Pinpoint the cell where the given text exists, returning its [x, y] midpoint coordinate. 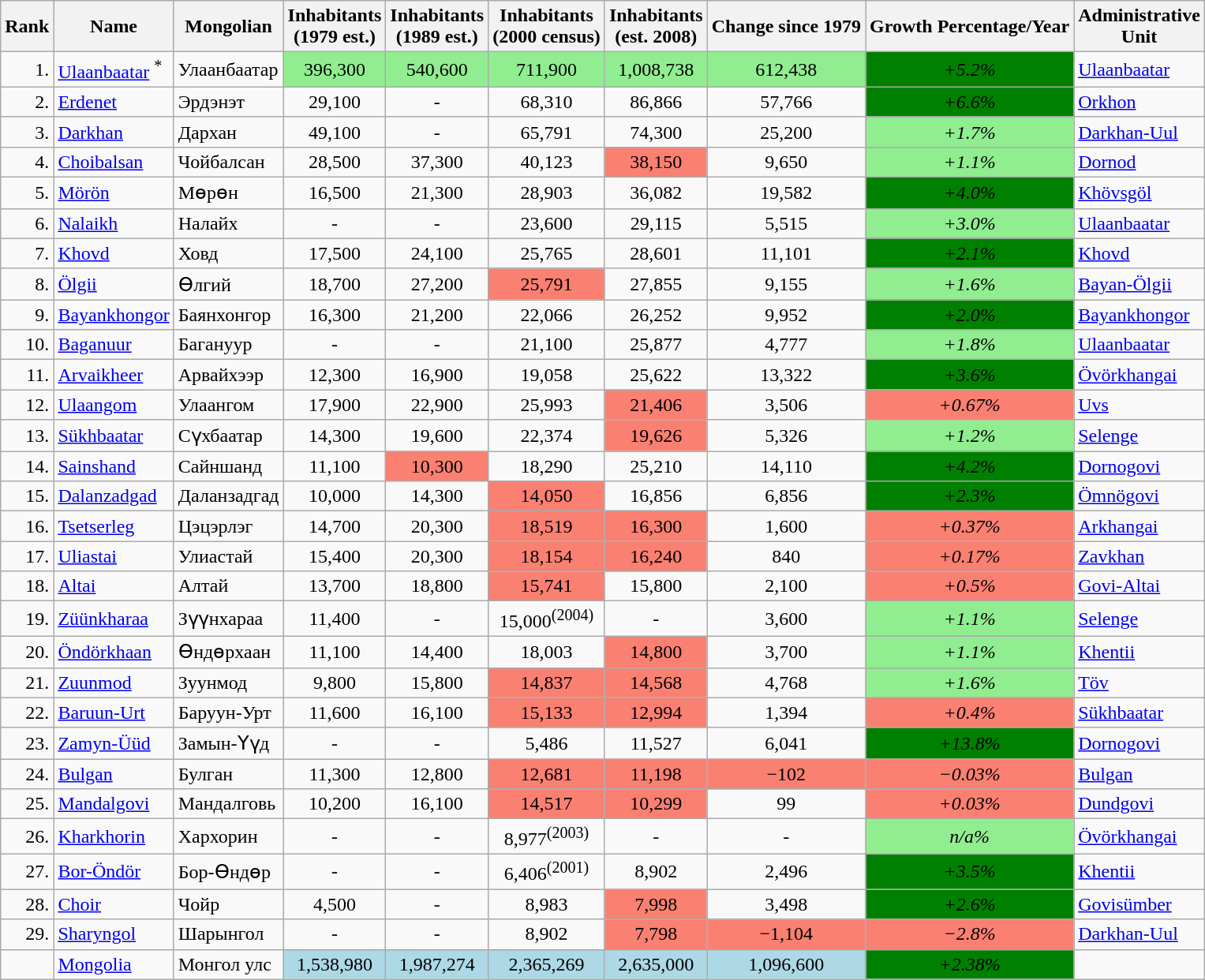
Name [114, 27]
Arkhangai [1140, 526]
1,394 [786, 713]
22. [27, 713]
Arvaikheer [114, 375]
+2.38% [970, 964]
9,800 [335, 683]
Улаанбаатар [229, 69]
Growth Percentage/Year [970, 27]
Erdenet [114, 102]
Mongolian [229, 27]
Züünkharaa [114, 619]
+4.0% [970, 193]
10,300 [437, 466]
Choibalsan [114, 162]
21. [27, 683]
Inhabitants(1989 est.) [437, 27]
2. [27, 102]
Dornod [1140, 162]
12,681 [547, 774]
15,741 [547, 586]
21,200 [437, 315]
1,538,980 [335, 964]
Ölgii [114, 284]
Altai [114, 586]
14. [27, 466]
49,100 [335, 132]
Сайншанд [229, 466]
22,374 [547, 436]
23,600 [547, 223]
+0.5% [970, 586]
4,500 [335, 904]
Өлгий [229, 284]
5,515 [786, 223]
Bayan-Ölgii [1140, 284]
7,798 [656, 934]
5,326 [786, 436]
13,322 [786, 375]
1,600 [786, 526]
Хархорин [229, 836]
17,500 [335, 253]
Uvs [1140, 405]
19,582 [786, 193]
1,008,738 [656, 69]
Dalanzadgad [114, 496]
15,400 [335, 556]
40,123 [547, 162]
n/a% [970, 836]
5. [27, 193]
6,406(2001) [547, 871]
+13.8% [970, 743]
+0.03% [970, 804]
+3.5% [970, 871]
Ömnögovi [1140, 496]
Choir [114, 904]
4,768 [786, 683]
38,150 [656, 162]
Чойр [229, 904]
Orkhon [1140, 102]
19,600 [437, 436]
36,082 [656, 193]
Mandalgovi [114, 804]
Zamyn-Üüd [114, 743]
25,200 [786, 132]
Бор-Өндөр [229, 871]
+2.0% [970, 315]
19. [27, 619]
840 [786, 556]
10,299 [656, 804]
Inhabitants(1979 est.) [335, 27]
11. [27, 375]
Inhabitants(est. 2008) [656, 27]
25,622 [656, 375]
Арвайхээр [229, 375]
29,100 [335, 102]
3,700 [786, 652]
1,096,600 [786, 964]
28,903 [547, 193]
+1.7% [970, 132]
Ховд [229, 253]
Баруун-Урт [229, 713]
Sharyngol [114, 934]
−1,104 [786, 934]
9,650 [786, 162]
20. [27, 652]
Улиастай [229, 556]
28,500 [335, 162]
Шарынгол [229, 934]
1. [27, 69]
9,155 [786, 284]
7. [27, 253]
14,837 [547, 683]
16. [27, 526]
Change since 1979 [786, 27]
13,700 [335, 586]
22,900 [437, 405]
612,438 [786, 69]
Rank [27, 27]
Зуунмод [229, 683]
+4.2% [970, 466]
25,993 [547, 405]
25. [27, 804]
396,300 [335, 69]
Мөрөн [229, 193]
540,600 [437, 69]
17. [27, 556]
Улаангом [229, 405]
12,800 [437, 774]
16,856 [656, 496]
+3.0% [970, 223]
+0.37% [970, 526]
Bor-Öndör [114, 871]
+0.67% [970, 405]
18. [27, 586]
Uliastai [114, 556]
Dundgovi [1140, 804]
37,300 [437, 162]
18,800 [437, 586]
12,300 [335, 375]
28,601 [656, 253]
4. [27, 162]
21,300 [437, 193]
Zavkhan [1140, 556]
11,300 [335, 774]
12. [27, 405]
+2.1% [970, 253]
9,952 [786, 315]
27,200 [437, 284]
74,300 [656, 132]
Багануур [229, 345]
23. [27, 743]
27,855 [656, 284]
22,066 [547, 315]
19,626 [656, 436]
14,400 [437, 652]
Баянхонгор [229, 315]
2,100 [786, 586]
Tsetserleg [114, 526]
14,110 [786, 466]
14,800 [656, 652]
Эрдэнэт [229, 102]
2,635,000 [656, 964]
3,600 [786, 619]
19,058 [547, 375]
+2.6% [970, 904]
11,527 [656, 743]
13. [27, 436]
8. [27, 284]
Өндөрхаан [229, 652]
11,600 [335, 713]
3,506 [786, 405]
68,310 [547, 102]
18,700 [335, 284]
27. [27, 871]
Darkhan [114, 132]
Sainshand [114, 466]
26. [27, 836]
25,791 [547, 284]
10,200 [335, 804]
24. [27, 774]
Дархан [229, 132]
Khövsgöl [1140, 193]
−2.8% [970, 934]
65,791 [547, 132]
4,777 [786, 345]
10,000 [335, 496]
711,900 [547, 69]
29,115 [656, 223]
Mörön [114, 193]
Ulaanbaatar * [114, 69]
11,101 [786, 253]
Монгол улс [229, 964]
Inhabitants(2000 census) [547, 27]
18,290 [547, 466]
16,900 [437, 375]
AdministrativeUnit [1140, 27]
15,000(2004) [547, 619]
Замын-Үүд [229, 743]
+1.8% [970, 345]
Govi-Altai [1140, 586]
−0.03% [970, 774]
2,496 [786, 871]
Baganuur [114, 345]
Сүхбаатар [229, 436]
3. [27, 132]
Даланзадгад [229, 496]
+6.6% [970, 102]
21,100 [547, 345]
57,766 [786, 102]
14,568 [656, 683]
Налайх [229, 223]
+5.2% [970, 69]
25,210 [656, 466]
18,519 [547, 526]
−102 [786, 774]
Govisümber [1140, 904]
3,498 [786, 904]
86,866 [656, 102]
11,400 [335, 619]
16,500 [335, 193]
+3.6% [970, 375]
Mongolia [114, 964]
14,050 [547, 496]
29. [27, 934]
9. [27, 315]
+2.3% [970, 496]
Алтай [229, 586]
Kharkhorin [114, 836]
11,198 [656, 774]
15,133 [547, 713]
21,406 [656, 405]
7,998 [656, 904]
Ulaangom [114, 405]
6. [27, 223]
Булган [229, 774]
Zuunmod [114, 683]
Цэцэрлэг [229, 526]
14,517 [547, 804]
Töv [1140, 683]
17,900 [335, 405]
5,486 [547, 743]
14,700 [335, 526]
16,240 [656, 556]
24,100 [437, 253]
Зүүнхараа [229, 619]
6,856 [786, 496]
18,003 [547, 652]
26,252 [656, 315]
8,983 [547, 904]
Öndörkhaan [114, 652]
6,041 [786, 743]
28. [27, 904]
12,994 [656, 713]
8,977(2003) [547, 836]
Чойбалсан [229, 162]
10. [27, 345]
15. [27, 496]
+0.17% [970, 556]
2,365,269 [547, 964]
+0.4% [970, 713]
+1.2% [970, 436]
Nalaikh [114, 223]
25,877 [656, 345]
25,765 [547, 253]
Мандалговь [229, 804]
18,154 [547, 556]
1,987,274 [437, 964]
Baruun-Urt [114, 713]
99 [786, 804]
